Identify which cell holds the provided text, then report its (X, Y) central coordinate. 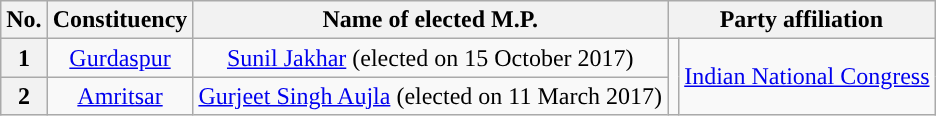
Constituency (120, 20)
Name of elected M.P. (430, 20)
Gurdaspur (120, 58)
Party affiliation (802, 20)
Gurjeet Singh Aujla (elected on 11 March 2017) (430, 96)
Sunil Jakhar (elected on 15 October 2017) (430, 58)
No. (24, 20)
1 (24, 58)
Amritsar (120, 96)
2 (24, 96)
Indian National Congress (807, 77)
